Output the (x, y) coordinate of the center of the cell containing the given text.  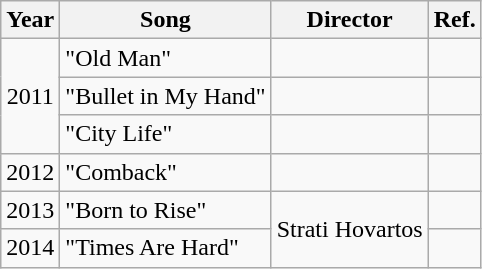
2011 (30, 96)
Strati Hovartos (350, 229)
Year (30, 20)
"Bullet in My Hand" (166, 96)
"Comback" (166, 172)
2013 (30, 210)
Director (350, 20)
2014 (30, 248)
"City Life" (166, 134)
"Born to Rise" (166, 210)
Song (166, 20)
"Times Are Hard" (166, 248)
Ref. (454, 20)
"Old Man" (166, 58)
2012 (30, 172)
